Find where the given text appears and provide that cell's center as [X, Y] coordinate. 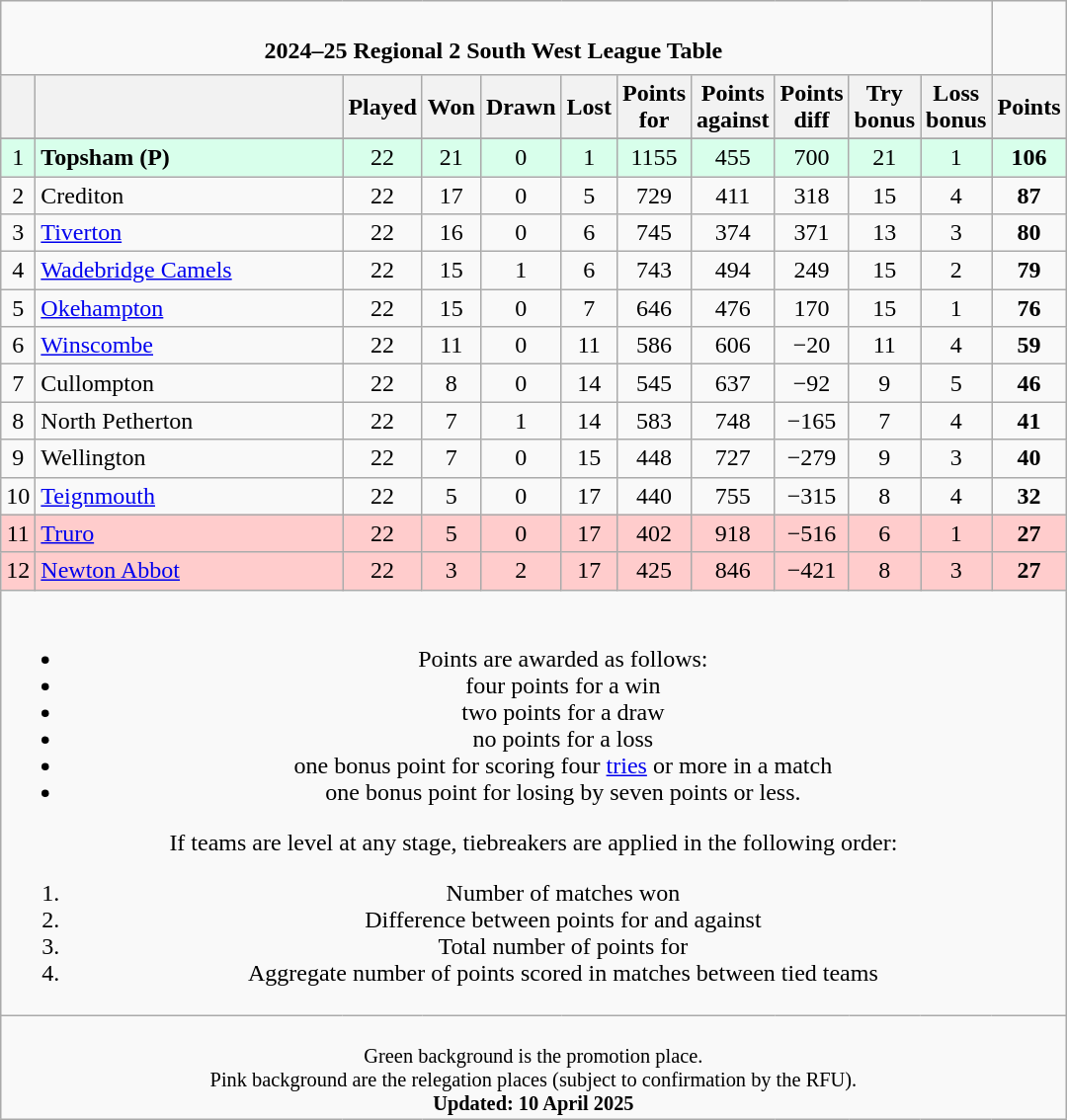
106 [1029, 157]
Loss bonus [956, 107]
Teignmouth [190, 496]
41 [1029, 421]
32 [1029, 496]
646 [654, 308]
80 [1029, 233]
Winscombe [190, 346]
545 [654, 383]
748 [733, 421]
Newton Abbot [190, 571]
755 [733, 496]
10 [18, 496]
1155 [654, 157]
Crediton [190, 195]
Wadebridge Camels [190, 271]
North Petherton [190, 421]
−315 [812, 496]
13 [884, 233]
Played [382, 107]
402 [654, 533]
586 [654, 346]
371 [812, 233]
476 [733, 308]
Drawn [521, 107]
−165 [812, 421]
Topsham (P) [190, 157]
59 [1029, 346]
918 [733, 533]
−92 [812, 383]
Points diff [812, 107]
440 [654, 496]
455 [733, 157]
425 [654, 571]
374 [733, 233]
16 [451, 233]
Green background is the promotion place. Pink background are the relegation places (subject to confirmation by the RFU). Updated: 10 April 2025 [533, 1067]
745 [654, 233]
Won [451, 107]
700 [812, 157]
Truro [190, 533]
318 [812, 195]
411 [733, 195]
583 [654, 421]
249 [812, 271]
Wellington [190, 458]
46 [1029, 383]
606 [733, 346]
170 [812, 308]
846 [733, 571]
40 [1029, 458]
448 [654, 458]
Try bonus [884, 107]
Cullompton [190, 383]
Lost [589, 107]
Points against [733, 107]
76 [1029, 308]
−516 [812, 533]
Points for [654, 107]
12 [18, 571]
743 [654, 271]
494 [733, 271]
727 [733, 458]
Okehampton [190, 308]
729 [654, 195]
−421 [812, 571]
637 [733, 383]
Points [1029, 107]
87 [1029, 195]
Tiverton [190, 233]
−279 [812, 458]
−20 [812, 346]
79 [1029, 271]
